Search for the cell housing the specified text and yield its [x, y] center coordinate. 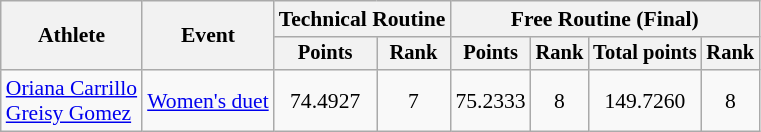
Athlete [72, 36]
7 [414, 100]
Event [208, 36]
Women's duet [208, 100]
75.2333 [490, 100]
Free Routine (Final) [604, 19]
Oriana CarrilloGreisy Gomez [72, 100]
Total points [644, 54]
Technical Routine [362, 19]
149.7260 [644, 100]
74.4927 [326, 100]
